Extract the (x, y) coordinate from the center of the cell holding the provided text.  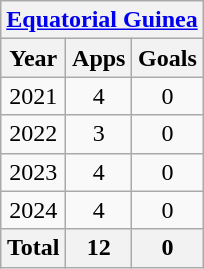
3 (99, 134)
Goals (168, 58)
Apps (99, 58)
Equatorial Guinea (102, 20)
Year (34, 58)
2024 (34, 210)
Total (34, 248)
2022 (34, 134)
12 (99, 248)
2021 (34, 96)
2023 (34, 172)
